Extract the (X, Y) coordinate from the center of the cell holding the provided text.  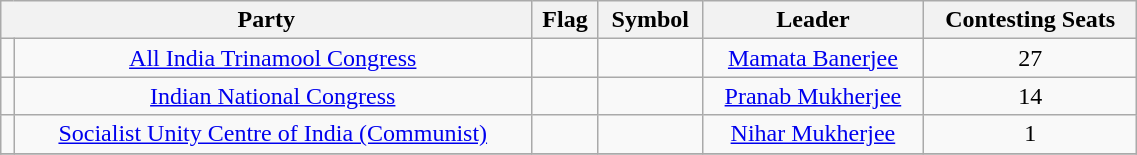
Flag (565, 20)
Socialist Unity Centre of India (Communist) (273, 134)
14 (1030, 96)
Mamata Banerjee (812, 58)
Pranab Mukherjee (812, 96)
Leader (812, 20)
Nihar Mukherjee (812, 134)
27 (1030, 58)
All India Trinamool Congress (273, 58)
Contesting Seats (1030, 20)
Symbol (650, 20)
1 (1030, 134)
Indian National Congress (273, 96)
Party (266, 20)
